Provide the [x, y] coordinate of the cell's center where the given text is located.  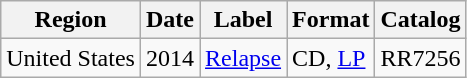
2014 [170, 58]
RR7256 [420, 58]
Relapse [244, 58]
Region [71, 20]
Date [170, 20]
Catalog [420, 20]
Label [244, 20]
CD, LP [331, 58]
United States [71, 58]
Format [331, 20]
